Capture the cell that displays the provided text and extract its [x, y] central coordinate. 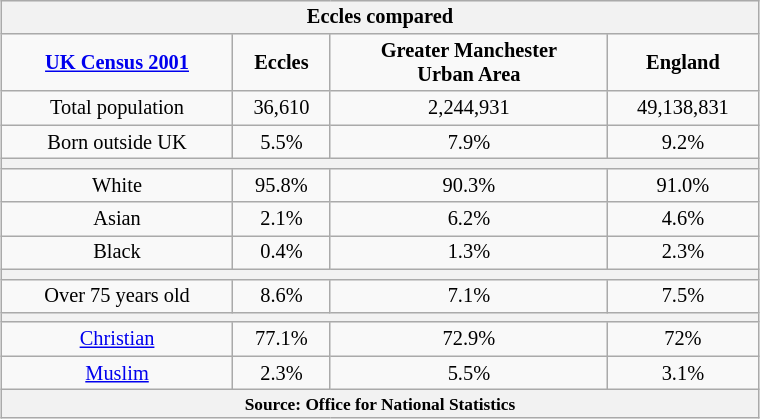
36,610 [282, 108]
7.1% [468, 296]
Source: Office for National Statistics [380, 404]
8.6% [282, 296]
Born outside UK [118, 142]
Total population [118, 108]
7.9% [468, 142]
Christian [118, 339]
Greater ManchesterUrban Area [468, 63]
72.9% [468, 339]
6.2% [468, 219]
3.1% [682, 373]
77.1% [282, 339]
7.5% [682, 296]
Eccles [282, 63]
Black [118, 253]
England [682, 63]
0.4% [282, 253]
Over 75 years old [118, 296]
1.3% [468, 253]
Muslim [118, 373]
9.2% [682, 142]
90.3% [468, 185]
72% [682, 339]
4.6% [682, 219]
UK Census 2001 [118, 63]
Eccles compared [380, 17]
White [118, 185]
95.8% [282, 185]
Asian [118, 219]
91.0% [682, 185]
2.1% [282, 219]
49,138,831 [682, 108]
2,244,931 [468, 108]
